Search for the cell housing the specified text and yield its [X, Y] center coordinate. 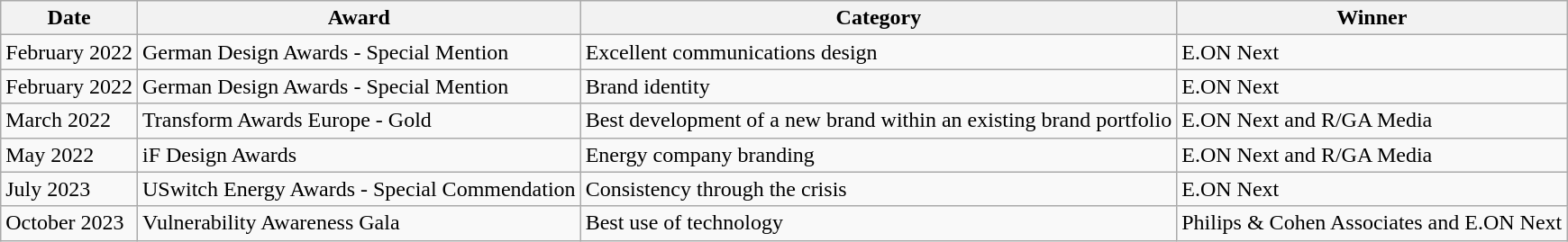
Philips & Cohen Associates and E.ON Next [1372, 223]
May 2022 [69, 155]
USwitch Energy Awards - Special Commendation [359, 189]
July 2023 [69, 189]
Date [69, 18]
Energy company branding [879, 155]
Excellent communications design [879, 52]
Winner [1372, 18]
October 2023 [69, 223]
Brand identity [879, 86]
Category [879, 18]
Transform Awards Europe - Gold [359, 121]
Best use of technology [879, 223]
March 2022 [69, 121]
iF Design Awards [359, 155]
Vulnerability Awareness Gala [359, 223]
Award [359, 18]
Best development of a new brand within an existing brand portfolio [879, 121]
Consistency through the crisis [879, 189]
